Pinpoint the cell where the given text exists, returning its (x, y) midpoint coordinate. 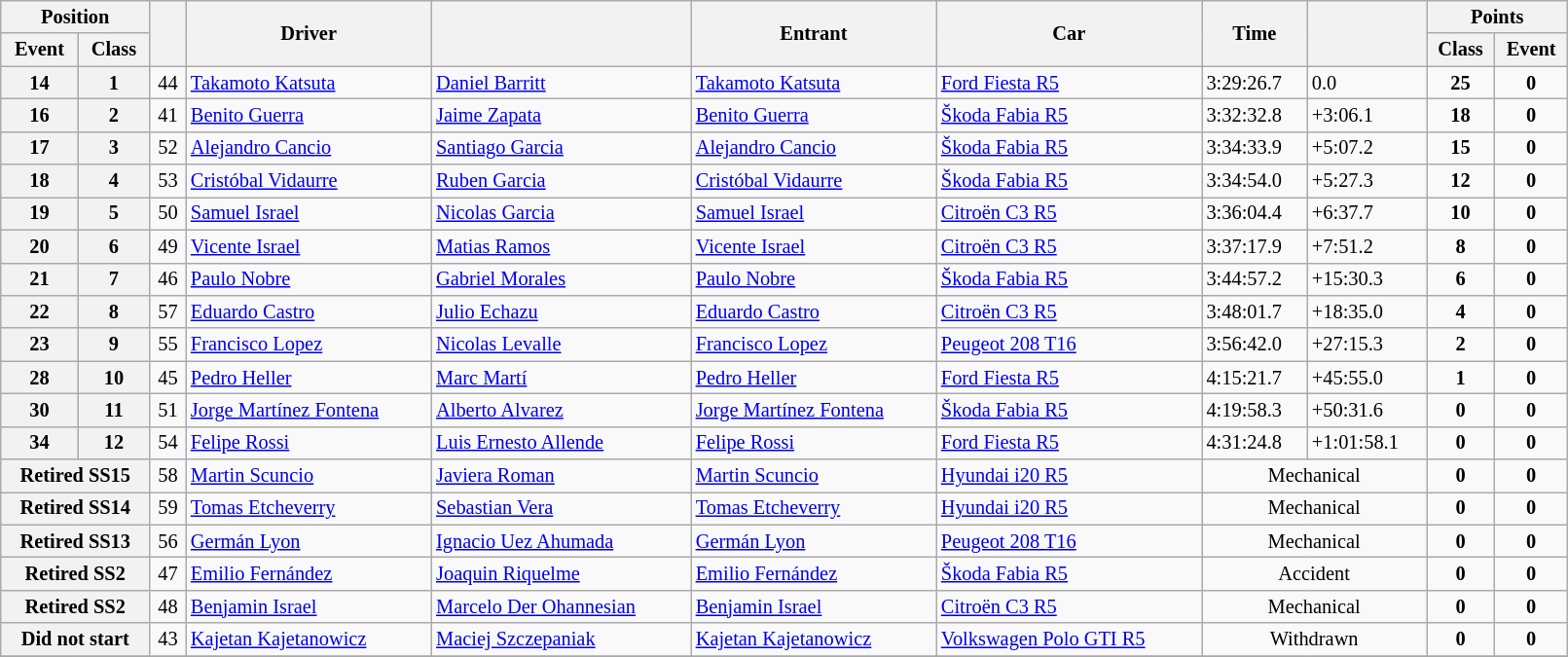
59 (167, 508)
48 (167, 606)
3:34:54.0 (1255, 181)
Time (1255, 33)
3:37:17.9 (1255, 246)
0.0 (1367, 83)
3:29:26.7 (1255, 83)
15 (1461, 148)
+7:51.2 (1367, 246)
17 (39, 148)
Sebastian Vera (561, 508)
Marcelo Der Ohannesian (561, 606)
+6:37.7 (1367, 213)
9 (114, 345)
55 (167, 345)
53 (167, 181)
5 (114, 213)
Santiago Garcia (561, 148)
Volkswagen Polo GTI R5 (1069, 639)
Maciej Szczepaniak (561, 639)
23 (39, 345)
20 (39, 246)
Driver (309, 33)
Accident (1314, 573)
3:34:33.9 (1255, 148)
3:48:01.7 (1255, 311)
Withdrawn (1314, 639)
Did not start (76, 639)
+3:06.1 (1367, 115)
14 (39, 83)
51 (167, 410)
Retired SS14 (76, 508)
Gabriel Morales (561, 279)
Car (1069, 33)
Marc Martí (561, 378)
50 (167, 213)
Alberto Alvarez (561, 410)
4:31:24.8 (1255, 443)
43 (167, 639)
Ignacio Uez Ahumada (561, 541)
Matias Ramos (561, 246)
Position (76, 17)
4:19:58.3 (1255, 410)
56 (167, 541)
3:36:04.4 (1255, 213)
19 (39, 213)
52 (167, 148)
Luis Ernesto Allende (561, 443)
3:44:57.2 (1255, 279)
3:32:32.8 (1255, 115)
57 (167, 311)
+15:30.3 (1367, 279)
+50:31.6 (1367, 410)
49 (167, 246)
28 (39, 378)
Javiera Roman (561, 476)
Retired SS15 (76, 476)
30 (39, 410)
3:56:42.0 (1255, 345)
11 (114, 410)
7 (114, 279)
Jaime Zapata (561, 115)
3 (114, 148)
+1:01:58.1 (1367, 443)
47 (167, 573)
+18:35.0 (1367, 311)
21 (39, 279)
46 (167, 279)
22 (39, 311)
+45:55.0 (1367, 378)
Joaquin Riquelme (561, 573)
Ruben Garcia (561, 181)
+27:15.3 (1367, 345)
45 (167, 378)
54 (167, 443)
Entrant (814, 33)
58 (167, 476)
25 (1461, 83)
Julio Echazu (561, 311)
41 (167, 115)
Retired SS13 (76, 541)
Nicolas Levalle (561, 345)
Points (1497, 17)
Daniel Barritt (561, 83)
34 (39, 443)
4:15:21.7 (1255, 378)
+5:27.3 (1367, 181)
Nicolas Garcia (561, 213)
16 (39, 115)
44 (167, 83)
+5:07.2 (1367, 148)
